Provide the [x, y] coordinate of the cell's center where the given text is located.  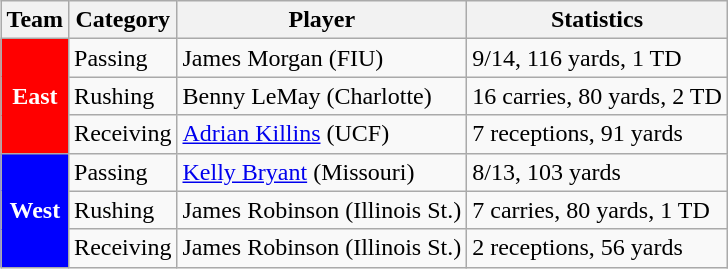
9/14, 116 yards, 1 TD [598, 58]
Player [322, 20]
16 carries, 80 yards, 2 TD [598, 96]
7 receptions, 91 yards [598, 134]
Benny LeMay (Charlotte) [322, 96]
2 receptions, 56 yards [598, 248]
8/13, 103 yards [598, 172]
James Morgan (FIU) [322, 58]
Kelly Bryant (Missouri) [322, 172]
Team [35, 20]
7 carries, 80 yards, 1 TD [598, 210]
Adrian Killins (UCF) [322, 134]
West [35, 210]
Statistics [598, 20]
East [35, 96]
Category [123, 20]
